Capture the cell that displays the provided text and extract its (X, Y) central coordinate. 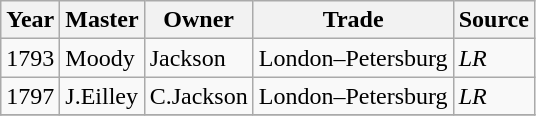
1797 (30, 96)
Master (102, 20)
C.Jackson (198, 96)
Trade (353, 20)
J.Eilley (102, 96)
1793 (30, 58)
Source (494, 20)
Jackson (198, 58)
Moody (102, 58)
Year (30, 20)
Owner (198, 20)
